Provide the [x, y] coordinate of the cell's center where the given text is located.  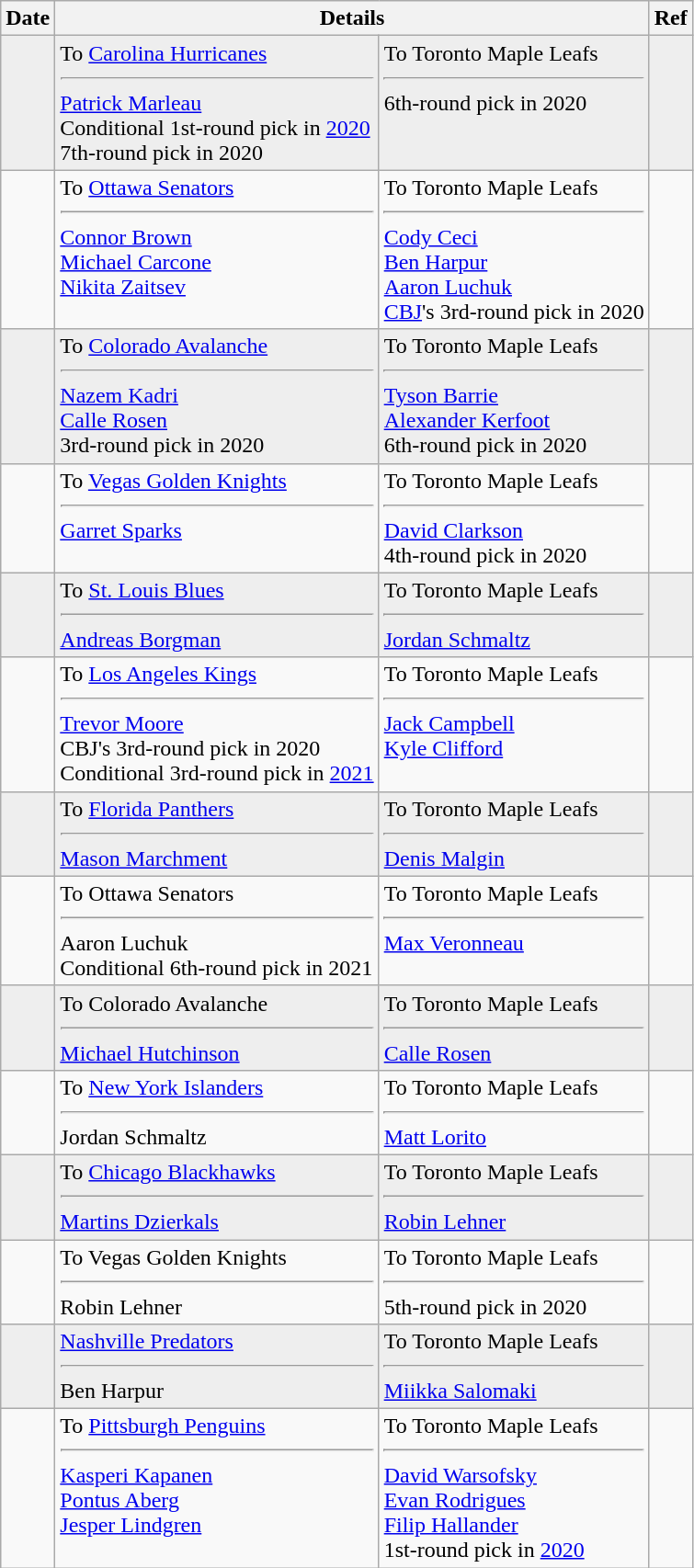
To New York IslandersJordan Schmaltz [217, 1112]
To Toronto Maple Leafs6th-round pick in 2020 [514, 103]
To Ottawa SenatorsConnor BrownMichael CarconeNikita Zaitsev [217, 250]
To Toronto Maple LeafsCalle Rosen [514, 1028]
To Toronto Maple LeafsDenis Malgin [514, 834]
To Colorado AvalancheMichael Hutchinson [217, 1028]
To Vegas Golden KnightsGarret Sparks [217, 518]
To St. Louis BluesAndreas Borgman [217, 615]
To Toronto Maple Leafs5th-round pick in 2020 [514, 1281]
To Toronto Maple LeafsCody CeciBen HarpurAaron LuchukCBJ's 3rd-round pick in 2020 [514, 250]
Ref [671, 18]
To Ottawa SenatorsAaron LuchukConditional 6th-round pick in 2021 [217, 930]
To Toronto Maple LeafsDavid WarsofskyEvan RodriguesFilip Hallander1st-round pick in 2020 [514, 1489]
To Toronto Maple LeafsMatt Lorito [514, 1112]
To Pittsburgh PenguinsKasperi KapanenPontus AbergJesper Lindgren [217, 1489]
To Chicago BlackhawksMartins Dzierkals [217, 1197]
To Vegas Golden KnightsRobin Lehner [217, 1281]
To Carolina HurricanesPatrick MarleauConditional 1st-round pick in 20207th-round pick in 2020 [217, 103]
To Toronto Maple LeafsDavid Clarkson4th-round pick in 2020 [514, 518]
To Toronto Maple LeafsJordan Schmaltz [514, 615]
To Los Angeles KingsTrevor MooreCBJ's 3rd-round pick in 2020 Conditional 3rd-round pick in 2021 [217, 724]
To Toronto Maple LeafsRobin Lehner [514, 1197]
To Colorado AvalancheNazem KadriCalle Rosen3rd-round pick in 2020 [217, 396]
Details [352, 18]
To Toronto Maple LeafsMax Veronneau [514, 930]
To Toronto Maple LeafsMiikka Salomaki [514, 1367]
To Toronto Maple LeafsTyson BarrieAlexander Kerfoot6th-round pick in 2020 [514, 396]
Date [28, 18]
To Toronto Maple LeafsJack CampbellKyle Clifford [514, 724]
Nashville PredatorsBen Harpur [217, 1367]
To Florida PanthersMason Marchment [217, 834]
